Output the [x, y] coordinate of the center of the cell containing the given text.  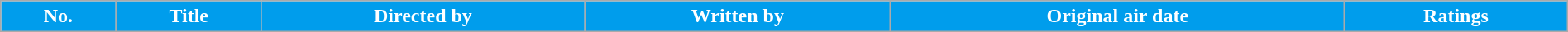
Ratings [1456, 16]
Written by [738, 16]
Directed by [423, 16]
Original air date [1118, 16]
Title [189, 16]
No. [58, 16]
